Extract the [X, Y] coordinate from the center of the cell holding the provided text.  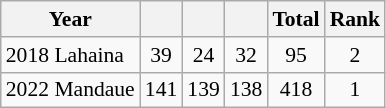
32 [246, 55]
Total [296, 19]
95 [296, 55]
138 [246, 90]
Rank [356, 19]
2022 Mandaue [70, 90]
1 [356, 90]
39 [162, 55]
418 [296, 90]
139 [204, 90]
24 [204, 55]
2 [356, 55]
Year [70, 19]
2018 Lahaina [70, 55]
141 [162, 90]
